Output the [x, y] coordinate of the center of the cell containing the given text.  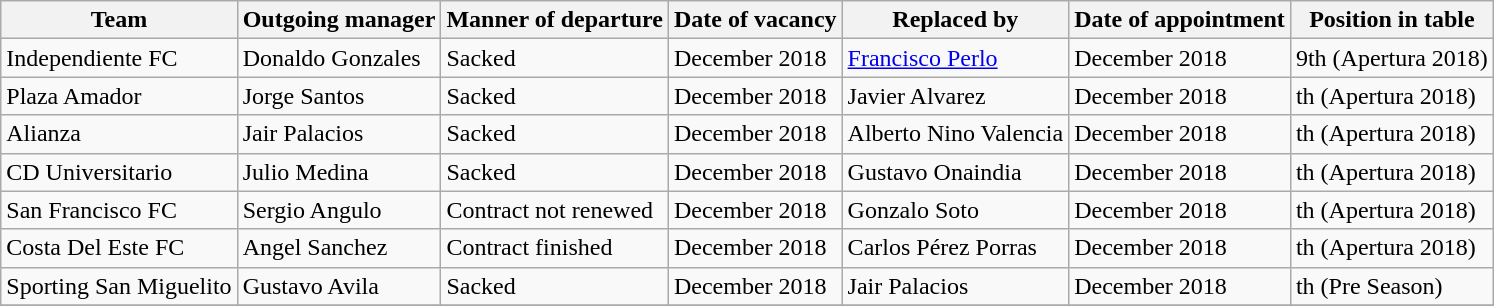
9th (Apertura 2018) [1392, 58]
Manner of departure [554, 20]
Replaced by [956, 20]
CD Universitario [119, 172]
Date of appointment [1180, 20]
Francisco Perlo [956, 58]
Gustavo Onaindia [956, 172]
Independiente FC [119, 58]
Date of vacancy [755, 20]
Donaldo Gonzales [339, 58]
San Francisco FC [119, 210]
Gustavo Avila [339, 286]
Jorge Santos [339, 96]
Costa Del Este FC [119, 248]
Team [119, 20]
Carlos Pérez Porras [956, 248]
Alianza [119, 134]
Julio Medina [339, 172]
Gonzalo Soto [956, 210]
Sergio Angulo [339, 210]
Outgoing manager [339, 20]
Contract finished [554, 248]
Alberto Nino Valencia [956, 134]
Contract not renewed [554, 210]
Position in table [1392, 20]
Plaza Amador [119, 96]
Sporting San Miguelito [119, 286]
Angel Sanchez [339, 248]
th (Pre Season) [1392, 286]
Javier Alvarez [956, 96]
